From the cell containing the given text, extract its center point as (X, Y) coordinate. 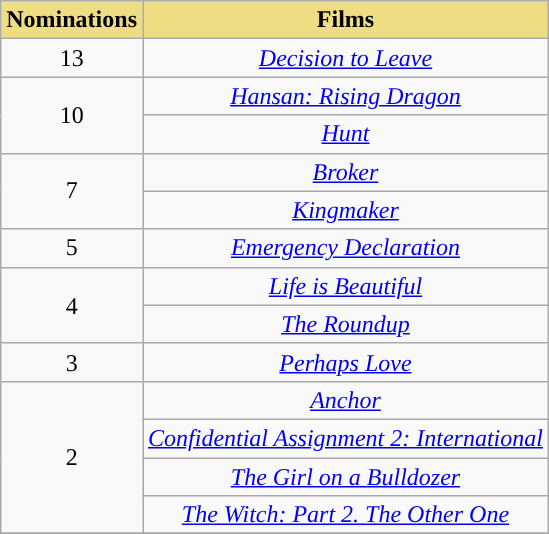
Perhaps Love (345, 362)
Anchor (345, 400)
The Witch: Part 2. The Other One (345, 515)
Emergency Declaration (345, 248)
10 (72, 115)
Hansan: Rising Dragon (345, 96)
5 (72, 248)
3 (72, 362)
13 (72, 58)
Films (345, 20)
7 (72, 191)
Nominations (72, 20)
2 (72, 457)
4 (72, 305)
Broker (345, 172)
The Roundup (345, 324)
Life is Beautiful (345, 286)
The Girl on a Bulldozer (345, 477)
Decision to Leave (345, 58)
Kingmaker (345, 210)
Hunt (345, 134)
Confidential Assignment 2: International (345, 438)
